From the cell containing the given text, extract its center point as [x, y] coordinate. 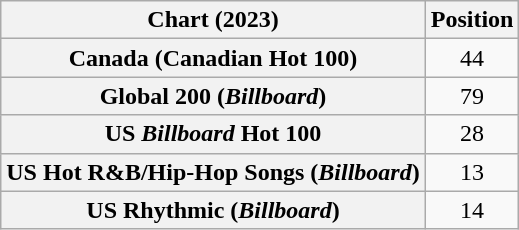
Canada (Canadian Hot 100) [213, 58]
13 [472, 172]
US Hot R&B/Hip-Hop Songs (Billboard) [213, 172]
Chart (2023) [213, 20]
28 [472, 134]
44 [472, 58]
79 [472, 96]
Global 200 (Billboard) [213, 96]
Position [472, 20]
US Billboard Hot 100 [213, 134]
14 [472, 210]
US Rhythmic (Billboard) [213, 210]
